Return [x, y] of the center of cell containing provided text 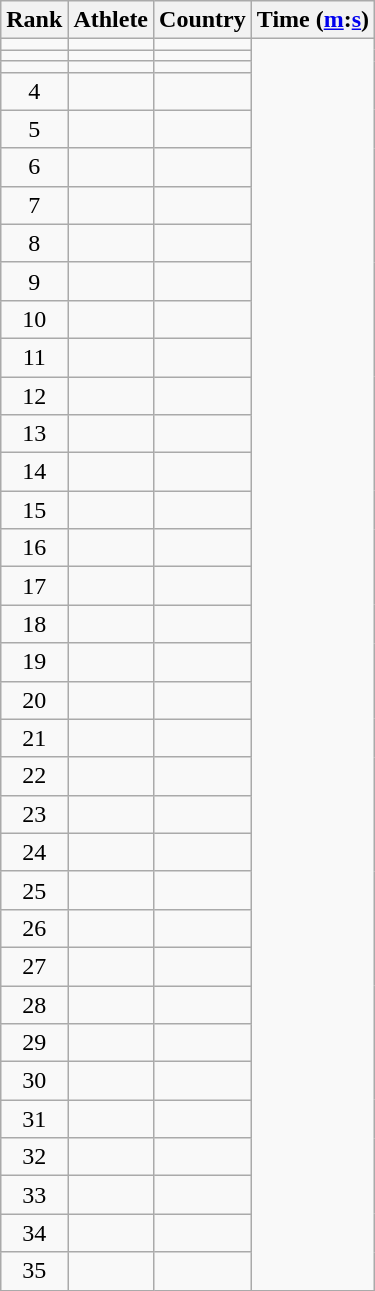
22 [34, 776]
8 [34, 243]
Time (m:s) [312, 20]
7 [34, 205]
29 [34, 1043]
32 [34, 1157]
15 [34, 510]
30 [34, 1081]
10 [34, 319]
16 [34, 548]
25 [34, 890]
18 [34, 624]
19 [34, 662]
24 [34, 852]
13 [34, 434]
17 [34, 586]
14 [34, 472]
34 [34, 1233]
35 [34, 1271]
33 [34, 1195]
9 [34, 281]
Country [203, 20]
6 [34, 167]
21 [34, 738]
26 [34, 928]
28 [34, 1005]
27 [34, 966]
31 [34, 1119]
4 [34, 91]
Rank [34, 20]
11 [34, 357]
23 [34, 814]
Athlete [111, 20]
5 [34, 129]
20 [34, 700]
12 [34, 395]
